Provide the [X, Y] coordinate of the cell's center where the given text is located.  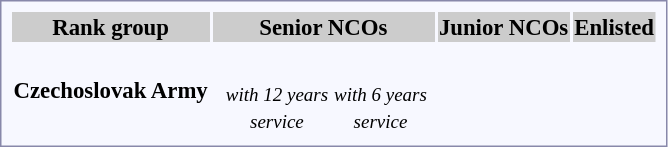
Enlisted [614, 27]
Czechoslovak Army [110, 90]
with 6 yearsservice [381, 93]
with 12 yearsservice [276, 93]
Rank group [110, 27]
Senior NCOs [323, 27]
Junior NCOs [503, 27]
